Locate the cell with the specified text and output its (X, Y) center coordinate. 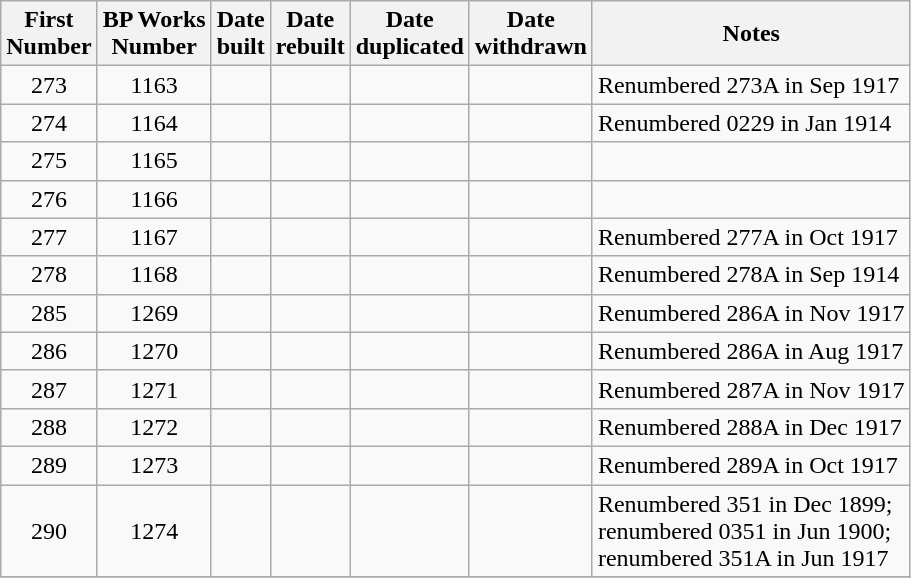
Renumbered 286A in Nov 1917 (751, 313)
1270 (154, 351)
1274 (154, 530)
1271 (154, 389)
1168 (154, 275)
Renumbered 273A in Sep 1917 (751, 85)
1166 (154, 199)
285 (49, 313)
286 (49, 351)
Renumbered 277A in Oct 1917 (751, 237)
Renumbered 287A in Nov 1917 (751, 389)
1165 (154, 161)
Renumbered 289A in Oct 1917 (751, 465)
FirstNumber (49, 34)
288 (49, 427)
Renumbered 288A in Dec 1917 (751, 427)
274 (49, 123)
290 (49, 530)
1273 (154, 465)
1269 (154, 313)
287 (49, 389)
BP WorksNumber (154, 34)
273 (49, 85)
Renumbered 0229 in Jan 1914 (751, 123)
Renumbered 351 in Dec 1899;renumbered 0351 in Jun 1900;renumbered 351A in Jun 1917 (751, 530)
Datewithdrawn (530, 34)
1163 (154, 85)
1272 (154, 427)
277 (49, 237)
Dateduplicated (410, 34)
278 (49, 275)
Datebuilt (240, 34)
Daterebuilt (310, 34)
Renumbered 286A in Aug 1917 (751, 351)
289 (49, 465)
1164 (154, 123)
276 (49, 199)
1167 (154, 237)
Notes (751, 34)
275 (49, 161)
Renumbered 278A in Sep 1914 (751, 275)
